Provide the [X, Y] coordinate of the cell's center where the given text is located.  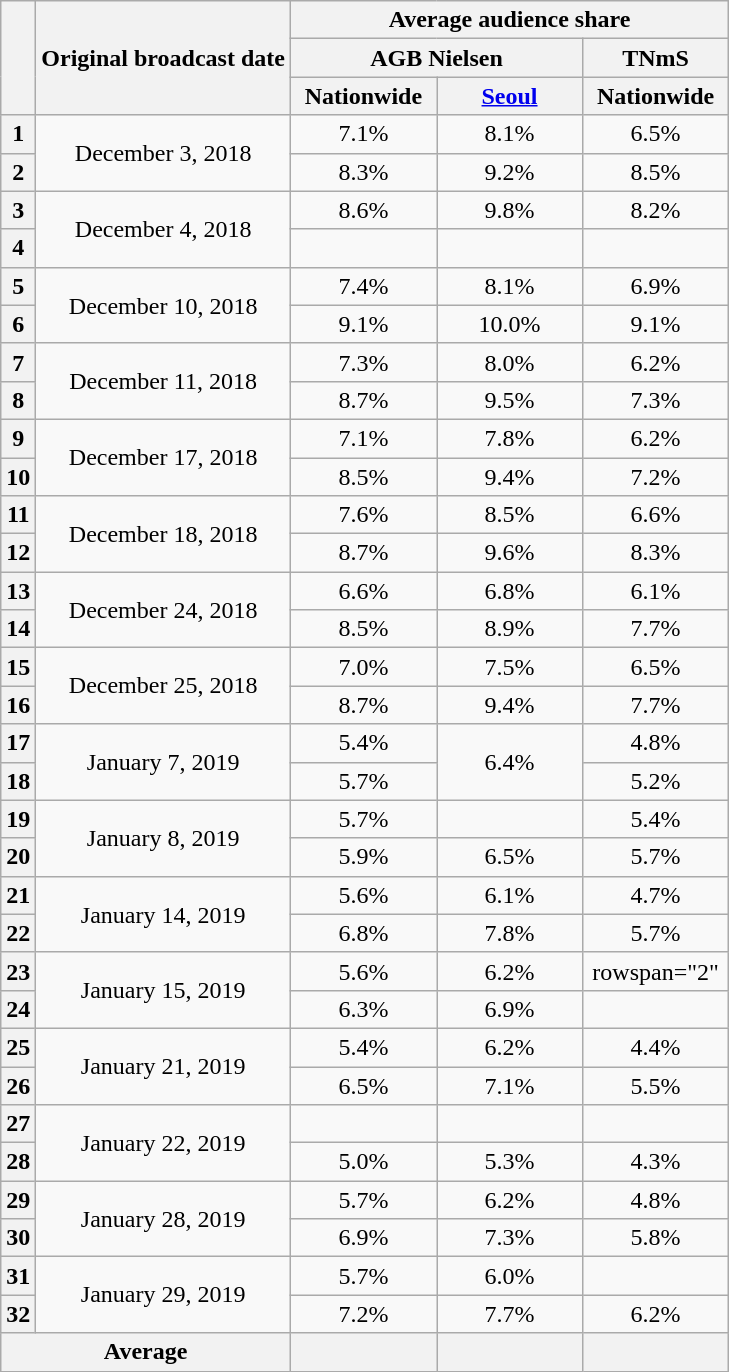
January 21, 2019 [164, 1066]
30 [18, 1238]
32 [18, 1314]
22 [18, 933]
January 8, 2019 [164, 838]
8 [18, 400]
9.5% [509, 400]
23 [18, 971]
Seoul [509, 96]
6 [18, 324]
5.8% [656, 1238]
16 [18, 705]
15 [18, 667]
5.0% [363, 1162]
26 [18, 1085]
7.0% [363, 667]
6.3% [363, 1009]
27 [18, 1124]
9.6% [509, 553]
December 4, 2018 [164, 229]
4.7% [656, 895]
January 22, 2019 [164, 1143]
29 [18, 1200]
9.2% [509, 172]
5.3% [509, 1162]
21 [18, 895]
January 29, 2019 [164, 1295]
January 14, 2019 [164, 914]
TNmS [656, 58]
December 25, 2018 [164, 686]
9.8% [509, 210]
Average audience share [509, 20]
December 11, 2018 [164, 381]
8.6% [363, 210]
December 17, 2018 [164, 457]
AGB Nielsen [436, 58]
18 [18, 781]
9 [18, 438]
8.9% [509, 629]
5 [18, 286]
January 7, 2019 [164, 762]
December 3, 2018 [164, 153]
January 15, 2019 [164, 990]
31 [18, 1276]
13 [18, 591]
4.4% [656, 1047]
December 24, 2018 [164, 610]
December 18, 2018 [164, 534]
5.9% [363, 857]
10.0% [509, 324]
7 [18, 362]
5.2% [656, 781]
January 28, 2019 [164, 1219]
14 [18, 629]
28 [18, 1162]
6.0% [509, 1276]
7.4% [363, 286]
17 [18, 743]
11 [18, 515]
2 [18, 172]
4.3% [656, 1162]
20 [18, 857]
8.2% [656, 210]
3 [18, 210]
7.5% [509, 667]
12 [18, 553]
4 [18, 248]
Average [146, 1352]
10 [18, 477]
24 [18, 1009]
Original broadcast date [164, 58]
8.0% [509, 362]
7.6% [363, 515]
25 [18, 1047]
rowspan="2" [656, 971]
5.5% [656, 1085]
6.4% [509, 762]
December 10, 2018 [164, 305]
1 [18, 134]
19 [18, 819]
